Return (x, y) of the center of cell containing provided text 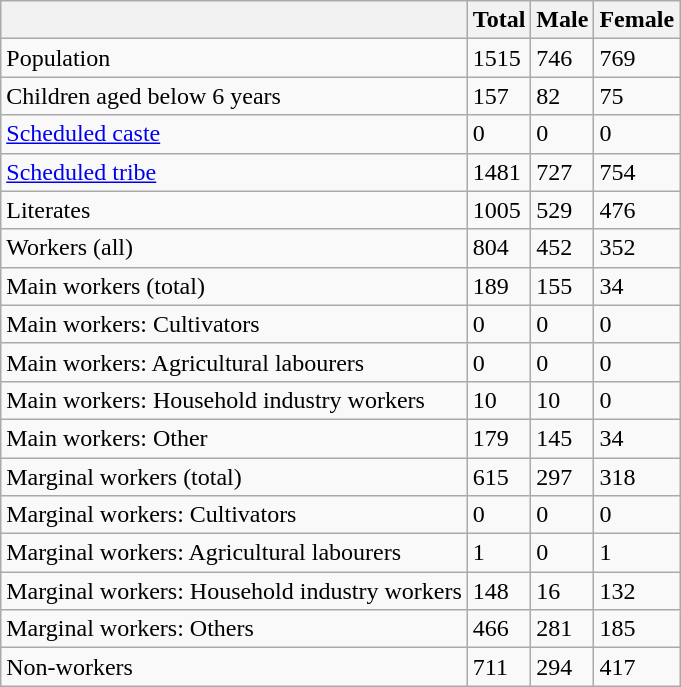
Male (562, 20)
Literates (234, 210)
Children aged below 6 years (234, 96)
Main workers: Agricultural labourers (234, 362)
82 (562, 96)
75 (637, 96)
754 (637, 172)
Main workers: Other (234, 438)
Marginal workers: Household industry workers (234, 591)
297 (562, 477)
Female (637, 20)
1515 (499, 58)
294 (562, 667)
Total (499, 20)
148 (499, 591)
Workers (all) (234, 248)
352 (637, 248)
318 (637, 477)
476 (637, 210)
727 (562, 172)
16 (562, 591)
Marginal workers: Cultivators (234, 515)
185 (637, 629)
Marginal workers: Agricultural labourers (234, 553)
Marginal workers: Others (234, 629)
711 (499, 667)
Non-workers (234, 667)
145 (562, 438)
746 (562, 58)
281 (562, 629)
155 (562, 286)
1481 (499, 172)
529 (562, 210)
179 (499, 438)
804 (499, 248)
1005 (499, 210)
452 (562, 248)
417 (637, 667)
Population (234, 58)
Scheduled tribe (234, 172)
132 (637, 591)
157 (499, 96)
Main workers: Household industry workers (234, 400)
Main workers: Cultivators (234, 324)
466 (499, 629)
Main workers (total) (234, 286)
Marginal workers (total) (234, 477)
615 (499, 477)
769 (637, 58)
Scheduled caste (234, 134)
189 (499, 286)
